Scan for the cell matching the given text and deliver its (x, y) coordinate at center. 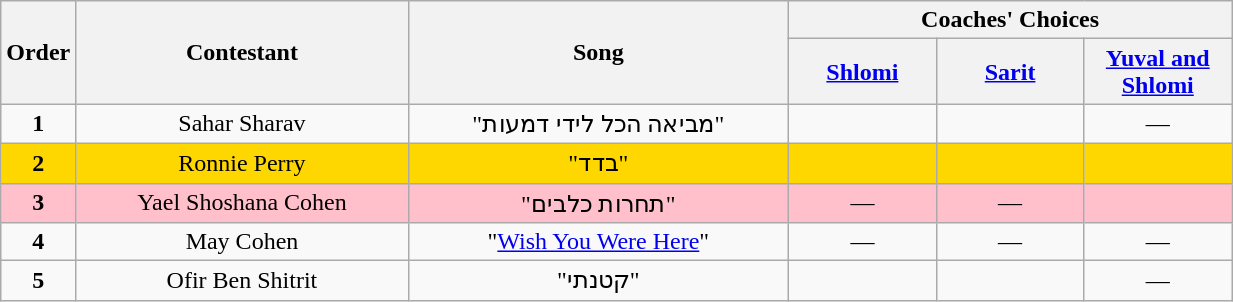
Yuval and Shlomi (1158, 72)
Sahar Sharav (242, 124)
Yael Shoshana Cohen (242, 203)
Song (598, 52)
Ofir Ben Shitrit (242, 281)
Sarit (1010, 72)
"מביאה הכל לידי דמעות" (598, 124)
May Cohen (242, 242)
"Wish You Were Here" (598, 242)
2 (38, 163)
1 (38, 124)
Contestant (242, 52)
5 (38, 281)
Coaches' Choices (1010, 20)
Ronnie Perry (242, 163)
3 (38, 203)
"קטנתי" (598, 281)
"תחרות כלבים" (598, 203)
Shlomi (863, 72)
4 (38, 242)
"בדד" (598, 163)
Order (38, 52)
